Search for the cell housing the specified text and yield its (x, y) center coordinate. 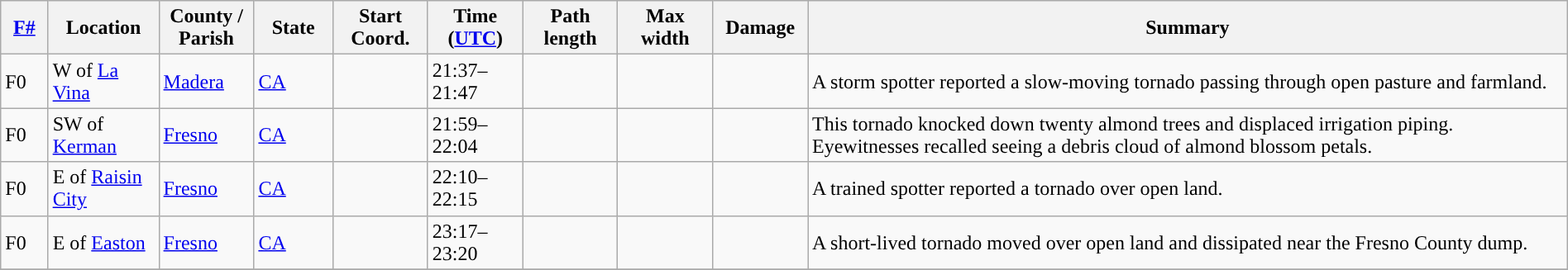
Damage (761, 28)
Path length (571, 28)
W of La Vina (103, 81)
A trained spotter reported a tornado over open land. (1188, 188)
State (294, 28)
Start Coord. (380, 28)
23:17–23:20 (475, 243)
A storm spotter reported a slow-moving tornado passing through open pasture and farmland. (1188, 81)
F# (25, 28)
E of Raisin City (103, 188)
A short-lived tornado moved over open land and dissipated near the Fresno County dump. (1188, 243)
Max width (665, 28)
Summary (1188, 28)
Time (UTC) (475, 28)
This tornado knocked down twenty almond trees and displaced irrigation piping. Eyewitnesses recalled seeing a debris cloud of almond blossom petals. (1188, 135)
21:59–22:04 (475, 135)
SW of Kerman (103, 135)
Location (103, 28)
County / Parish (207, 28)
E of Easton (103, 243)
22:10–22:15 (475, 188)
Madera (207, 81)
21:37–21:47 (475, 81)
